Output the (x, y) coordinate of the center of the cell containing the given text.  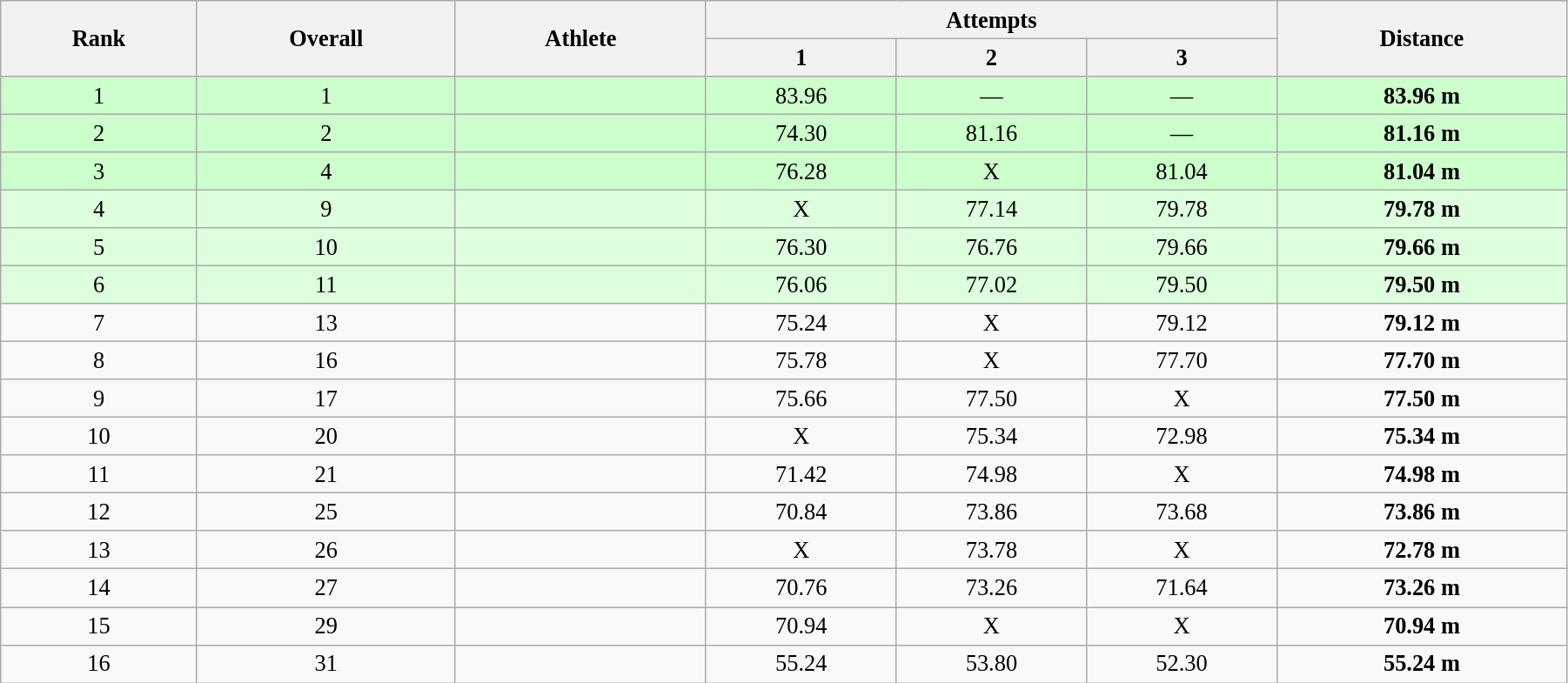
14 (99, 588)
26 (325, 550)
76.30 (801, 247)
83.96 m (1422, 95)
71.64 (1182, 588)
20 (325, 436)
81.04 m (1422, 171)
76.06 (801, 285)
75.24 (801, 323)
79.50 m (1422, 285)
Overall (325, 38)
29 (325, 626)
75.78 (801, 360)
Distance (1422, 38)
75.34 m (1422, 436)
73.26 (992, 588)
7 (99, 323)
77.70 (1182, 360)
79.12 (1182, 323)
21 (325, 474)
73.86 m (1422, 512)
79.66 m (1422, 247)
76.28 (801, 171)
79.12 m (1422, 323)
Athlete (580, 38)
70.76 (801, 588)
79.66 (1182, 247)
81.16 (992, 133)
73.86 (992, 512)
74.98 m (1422, 474)
70.94 (801, 626)
77.70 m (1422, 360)
8 (99, 360)
25 (325, 512)
73.68 (1182, 512)
15 (99, 626)
5 (99, 247)
6 (99, 285)
72.98 (1182, 436)
74.98 (992, 474)
83.96 (801, 95)
71.42 (801, 474)
74.30 (801, 133)
17 (325, 398)
77.50 (992, 398)
81.16 m (1422, 133)
79.78 m (1422, 209)
77.02 (992, 285)
75.66 (801, 398)
52.30 (1182, 664)
70.94 m (1422, 626)
77.14 (992, 209)
55.24 (801, 664)
77.50 m (1422, 398)
73.26 m (1422, 588)
Attempts (991, 19)
55.24 m (1422, 664)
73.78 (992, 550)
81.04 (1182, 171)
31 (325, 664)
79.78 (1182, 209)
79.50 (1182, 285)
75.34 (992, 436)
27 (325, 588)
70.84 (801, 512)
76.76 (992, 247)
Rank (99, 38)
12 (99, 512)
53.80 (992, 664)
72.78 m (1422, 550)
